Output the [X, Y] coordinate of the center of the cell containing the given text.  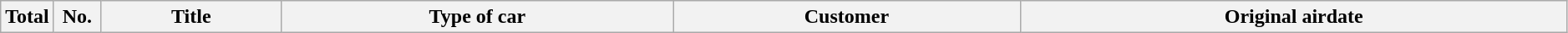
Original airdate [1293, 17]
Total [28, 17]
Title [190, 17]
Customer [847, 17]
No. [77, 17]
Type of car [477, 17]
